Capture the cell that displays the provided text and extract its [x, y] central coordinate. 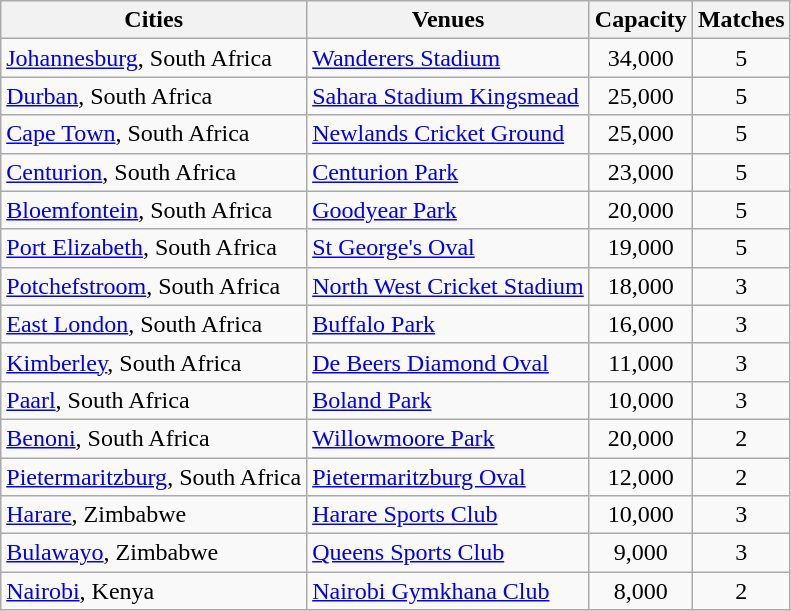
16,000 [640, 324]
Pietermaritzburg Oval [448, 477]
Bloemfontein, South Africa [154, 210]
Newlands Cricket Ground [448, 134]
Paarl, South Africa [154, 400]
Port Elizabeth, South Africa [154, 248]
9,000 [640, 553]
Matches [741, 20]
12,000 [640, 477]
Queens Sports Club [448, 553]
Goodyear Park [448, 210]
Centurion, South Africa [154, 172]
Cape Town, South Africa [154, 134]
Pietermaritzburg, South Africa [154, 477]
Willowmoore Park [448, 438]
Buffalo Park [448, 324]
Boland Park [448, 400]
De Beers Diamond Oval [448, 362]
Durban, South Africa [154, 96]
8,000 [640, 591]
Capacity [640, 20]
North West Cricket Stadium [448, 286]
Harare Sports Club [448, 515]
34,000 [640, 58]
Benoni, South Africa [154, 438]
Kimberley, South Africa [154, 362]
Centurion Park [448, 172]
Venues [448, 20]
Sahara Stadium Kingsmead [448, 96]
Bulawayo, Zimbabwe [154, 553]
Johannesburg, South Africa [154, 58]
Potchefstroom, South Africa [154, 286]
Wanderers Stadium [448, 58]
19,000 [640, 248]
Nairobi Gymkhana Club [448, 591]
Nairobi, Kenya [154, 591]
23,000 [640, 172]
11,000 [640, 362]
Cities [154, 20]
18,000 [640, 286]
Harare, Zimbabwe [154, 515]
East London, South Africa [154, 324]
St George's Oval [448, 248]
